From the cell containing the given text, extract its center point as (X, Y) coordinate. 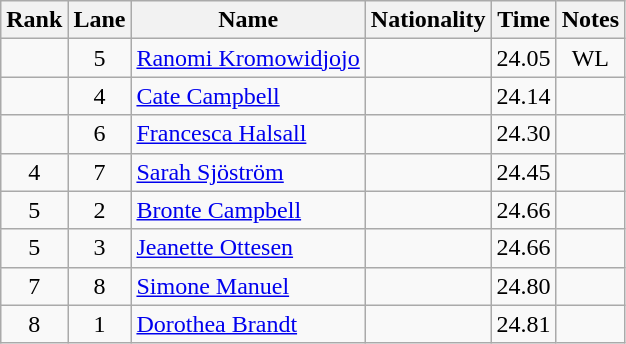
Dorothea Brandt (248, 324)
Time (524, 20)
Lane (100, 20)
Sarah Sjöström (248, 172)
24.45 (524, 172)
Notes (590, 20)
3 (100, 248)
24.05 (524, 58)
24.81 (524, 324)
Name (248, 20)
6 (100, 134)
24.14 (524, 96)
24.30 (524, 134)
Simone Manuel (248, 286)
Ranomi Kromowidjojo (248, 58)
Bronte Campbell (248, 210)
Nationality (428, 20)
1 (100, 324)
WL (590, 58)
Francesca Halsall (248, 134)
Cate Campbell (248, 96)
Rank (34, 20)
24.80 (524, 286)
2 (100, 210)
Jeanette Ottesen (248, 248)
